Detect which cell encompasses the target text, then output its [X, Y] center coordinate. 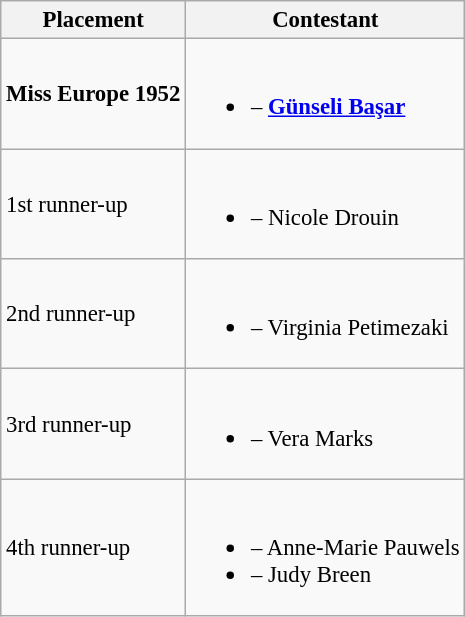
Contestant [326, 20]
Placement [94, 20]
– Nicole Drouin [326, 204]
3rd runner-up [94, 424]
1st runner-up [94, 204]
2nd runner-up [94, 314]
4th runner-up [94, 548]
– Anne-Marie Pauwels – Judy Breen [326, 548]
– Günseli Başar [326, 94]
Miss Europe 1952 [94, 94]
– Vera Marks [326, 424]
– Virginia Petimezaki [326, 314]
